Locate the cell with the specified text and output its (X, Y) center coordinate. 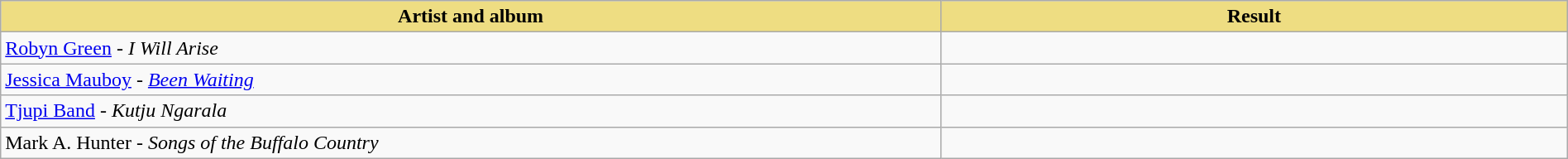
Artist and album (471, 17)
Robyn Green - I Will Arise (471, 48)
Result (1254, 17)
Tjupi Band - Kutju Ngarala (471, 111)
Jessica Mauboy - Been Waiting (471, 79)
Mark A. Hunter - Songs of the Buffalo Country (471, 142)
